Extract the [x, y] coordinate from the center of the cell holding the provided text.  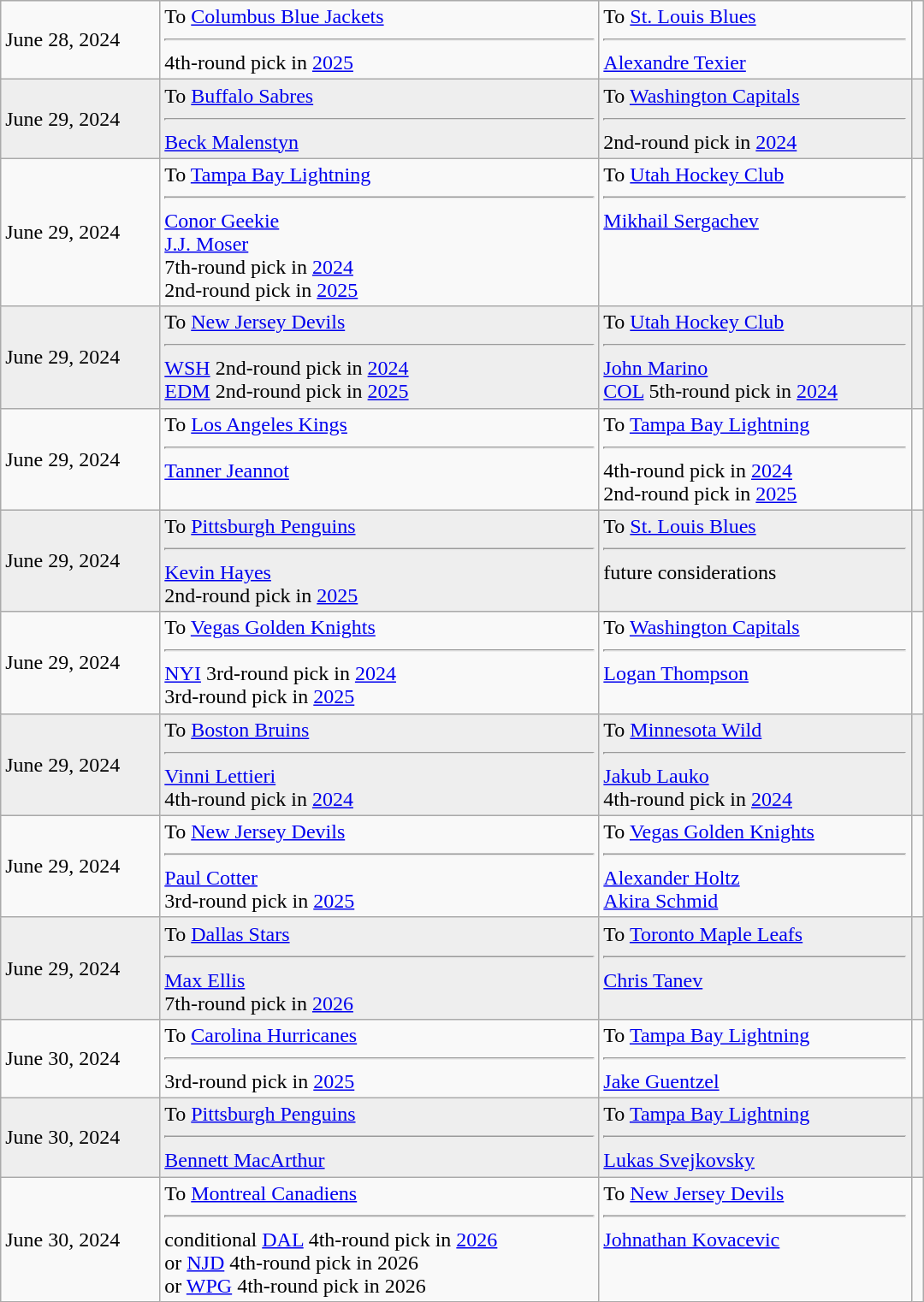
To Vegas Golden KnightsAlexander HoltzAkira Schmid [755, 866]
To Dallas StarsMax Ellis7th-round pick in 2026 [380, 968]
To New Jersey DevilsPaul Cotter3rd-round pick in 2025 [380, 866]
To Tampa Bay Lightning4th-round pick in 20242nd-round pick in 2025 [755, 459]
To St. Louis Bluesfuture considerations [755, 561]
To Pittsburgh PenguinsBennett MacArthur [380, 1137]
To Washington CapitalsLogan Thompson [755, 662]
To Columbus Blue Jackets4th-round pick in 2025 [380, 40]
To Tampa Bay LightningJake Guentzel [755, 1058]
To Carolina Hurricanes3rd-round pick in 2025 [380, 1058]
To Buffalo SabresBeck Malenstyn [380, 119]
To Tampa Bay LightningLukas Svejkovsky [755, 1137]
To Boston BruinsVinni Lettieri4th-round pick in 2024 [380, 765]
To New Jersey DevilsJohnathan Kovacevic [755, 1240]
To Vegas Golden KnightsNYI 3rd-round pick in 20243rd-round pick in 2025 [380, 662]
To Utah Hockey ClubMikhail Sergachev [755, 233]
To Utah Hockey ClubJohn MarinoCOL 5th-round pick in 2024 [755, 358]
To Toronto Maple LeafsChris Tanev [755, 968]
To New Jersey DevilsWSH 2nd-round pick in 2024EDM 2nd-round pick in 2025 [380, 358]
To Tampa Bay LightningConor GeekieJ.J. Moser7th-round pick in 20242nd-round pick in 2025 [380, 233]
June 28, 2024 [80, 40]
To Washington Capitals2nd-round pick in 2024 [755, 119]
To Minnesota WildJakub Lauko4th-round pick in 2024 [755, 765]
To Los Angeles KingsTanner Jeannot [380, 459]
To Montreal Canadiensconditional DAL 4th-round pick in 2026or NJD 4th-round pick in 2026or WPG 4th-round pick in 2026 [380, 1240]
To St. Louis BluesAlexandre Texier [755, 40]
To Pittsburgh PenguinsKevin Hayes2nd-round pick in 2025 [380, 561]
